Identify which cell holds the provided text, then report its (X, Y) central coordinate. 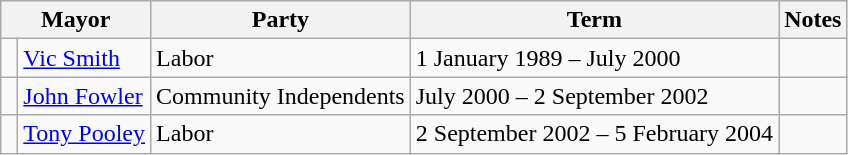
Community Independents (281, 96)
Term (594, 20)
July 2000 – 2 September 2002 (594, 96)
John Fowler (84, 96)
1 January 1989 – July 2000 (594, 58)
Party (281, 20)
Vic Smith (84, 58)
Tony Pooley (84, 134)
2 September 2002 – 5 February 2004 (594, 134)
Mayor (76, 20)
Notes (813, 20)
